Return [x, y] of the center of cell containing provided text 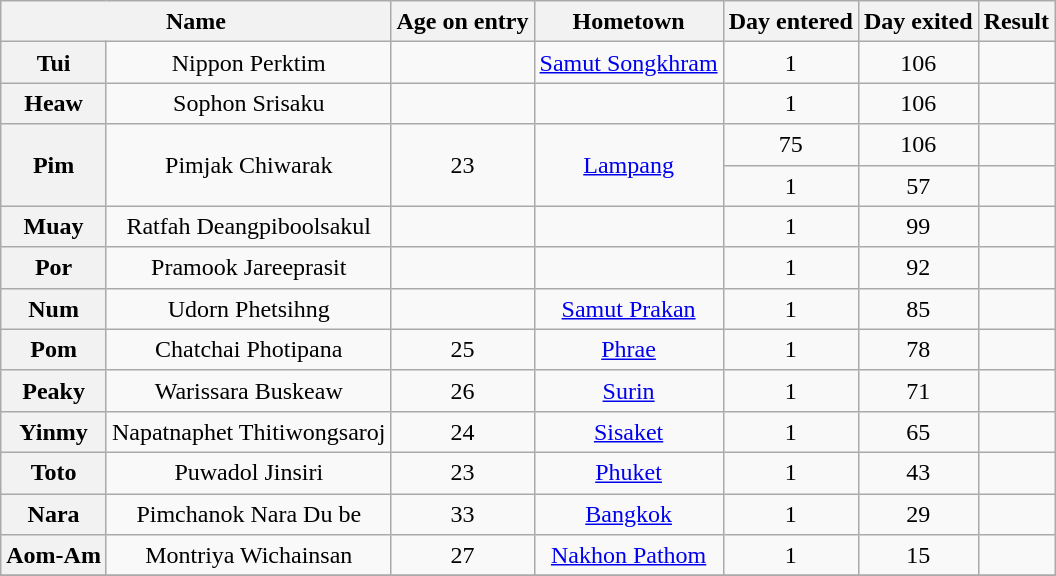
Heaw [54, 104]
Sisaket [628, 432]
Aom-Am [54, 556]
Puwadol Jinsiri [248, 472]
Result [1016, 22]
Phrae [628, 350]
Bangkok [628, 514]
99 [918, 226]
43 [918, 472]
92 [918, 268]
Nakhon Pathom [628, 556]
Age on entry [462, 22]
Pimchanok Nara Du be [248, 514]
Udorn Phetsihng [248, 308]
Pom [54, 350]
25 [462, 350]
15 [918, 556]
Samut Prakan [628, 308]
Ratfah Deangpiboolsakul [248, 226]
Pim [54, 165]
Tui [54, 62]
Hometown [628, 22]
Day entered [790, 22]
Yinmy [54, 432]
75 [790, 144]
Nara [54, 514]
Toto [54, 472]
57 [918, 186]
33 [462, 514]
78 [918, 350]
Warissara Buskeaw [248, 390]
Num [54, 308]
Peaky [54, 390]
Pimjak Chiwarak [248, 165]
Muay [54, 226]
Lampang [628, 165]
Sophon Srisaku [248, 104]
Pramook Jareeprasit [248, 268]
Surin [628, 390]
Nippon Perktim [248, 62]
Name [196, 22]
29 [918, 514]
27 [462, 556]
Chatchai Photipana [248, 350]
Samut Songkhram [628, 62]
65 [918, 432]
71 [918, 390]
85 [918, 308]
Day exited [918, 22]
Phuket [628, 472]
Por [54, 268]
Napatnaphet Thitiwongsaroj [248, 432]
24 [462, 432]
26 [462, 390]
Montriya Wichainsan [248, 556]
